Capture the cell that displays the provided text and extract its [X, Y] central coordinate. 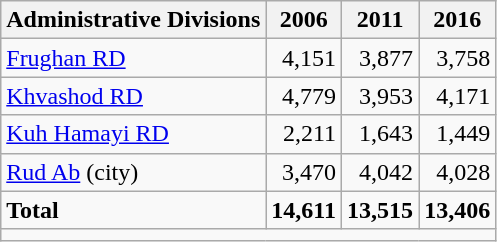
4,779 [304, 96]
Administrative Divisions [134, 20]
4,028 [458, 172]
3,877 [380, 58]
Total [134, 210]
4,042 [380, 172]
Rud Ab (city) [134, 172]
2011 [380, 20]
14,611 [304, 210]
3,953 [380, 96]
1,643 [380, 134]
2006 [304, 20]
4,171 [458, 96]
3,470 [304, 172]
3,758 [458, 58]
2016 [458, 20]
4,151 [304, 58]
13,515 [380, 210]
Khvashod RD [134, 96]
2,211 [304, 134]
Frughan RD [134, 58]
13,406 [458, 210]
Kuh Hamayi RD [134, 134]
1,449 [458, 134]
